Scan for the cell matching the given text and deliver its [X, Y] coordinate at center. 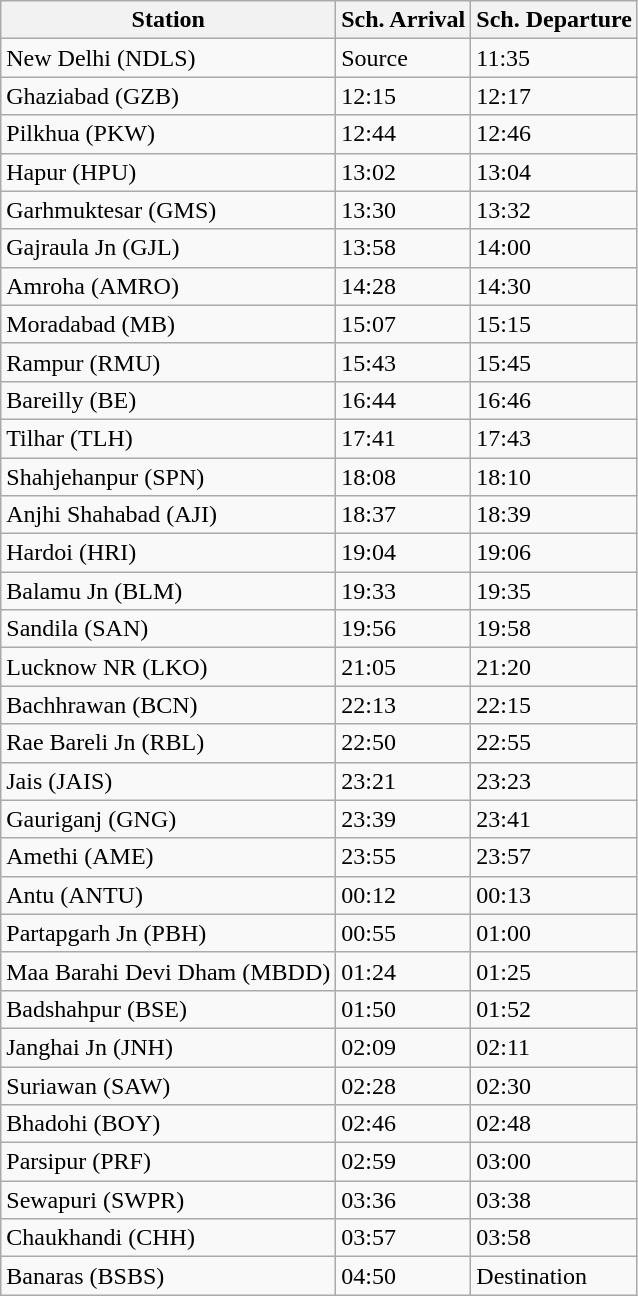
01:00 [554, 933]
Lucknow NR (LKO) [168, 667]
21:05 [404, 667]
Gajraula Jn (GJL) [168, 248]
01:25 [554, 971]
14:30 [554, 286]
12:44 [404, 134]
00:55 [404, 933]
22:13 [404, 705]
Tilhar (TLH) [168, 438]
23:41 [554, 819]
Badshahpur (BSE) [168, 1009]
17:43 [554, 438]
00:13 [554, 895]
02:46 [404, 1124]
Rae Bareli Jn (RBL) [168, 743]
16:44 [404, 400]
13:30 [404, 210]
03:00 [554, 1162]
19:56 [404, 629]
18:39 [554, 515]
02:30 [554, 1085]
Sandila (SAN) [168, 629]
Chaukhandi (CHH) [168, 1238]
14:00 [554, 248]
Balamu Jn (BLM) [168, 591]
Anjhi Shahabad (AJI) [168, 515]
22:15 [554, 705]
19:06 [554, 553]
Pilkhua (PKW) [168, 134]
Parsipur (PRF) [168, 1162]
18:37 [404, 515]
Moradabad (MB) [168, 324]
02:28 [404, 1085]
23:55 [404, 857]
23:57 [554, 857]
13:32 [554, 210]
14:28 [404, 286]
18:08 [404, 477]
Amethi (AME) [168, 857]
Gauriganj (GNG) [168, 819]
03:58 [554, 1238]
Sch. Arrival [404, 20]
01:50 [404, 1009]
19:33 [404, 591]
Source [404, 58]
Janghai Jn (JNH) [168, 1047]
02:48 [554, 1124]
Rampur (RMU) [168, 362]
17:41 [404, 438]
Suriawan (SAW) [168, 1085]
Partapgarh Jn (PBH) [168, 933]
Antu (ANTU) [168, 895]
Hapur (HPU) [168, 172]
15:43 [404, 362]
Bareilly (BE) [168, 400]
Ghaziabad (GZB) [168, 96]
21:20 [554, 667]
Bhadohi (BOY) [168, 1124]
Shahjehanpur (SPN) [168, 477]
19:35 [554, 591]
Destination [554, 1276]
11:35 [554, 58]
19:58 [554, 629]
03:38 [554, 1200]
Garhmuktesar (GMS) [168, 210]
22:55 [554, 743]
19:04 [404, 553]
22:50 [404, 743]
15:45 [554, 362]
23:23 [554, 781]
02:11 [554, 1047]
12:17 [554, 96]
13:58 [404, 248]
04:50 [404, 1276]
03:36 [404, 1200]
18:10 [554, 477]
02:09 [404, 1047]
Amroha (AMRO) [168, 286]
12:46 [554, 134]
Maa Barahi Devi Dham (MBDD) [168, 971]
03:57 [404, 1238]
Bachhrawan (BCN) [168, 705]
Banaras (BSBS) [168, 1276]
12:15 [404, 96]
00:12 [404, 895]
15:07 [404, 324]
16:46 [554, 400]
01:52 [554, 1009]
23:21 [404, 781]
Hardoi (HRI) [168, 553]
15:15 [554, 324]
Sewapuri (SWPR) [168, 1200]
02:59 [404, 1162]
New Delhi (NDLS) [168, 58]
13:04 [554, 172]
Jais (JAIS) [168, 781]
01:24 [404, 971]
23:39 [404, 819]
13:02 [404, 172]
Sch. Departure [554, 20]
Station [168, 20]
